Output the [x, y] coordinate of the center of the cell containing the given text.  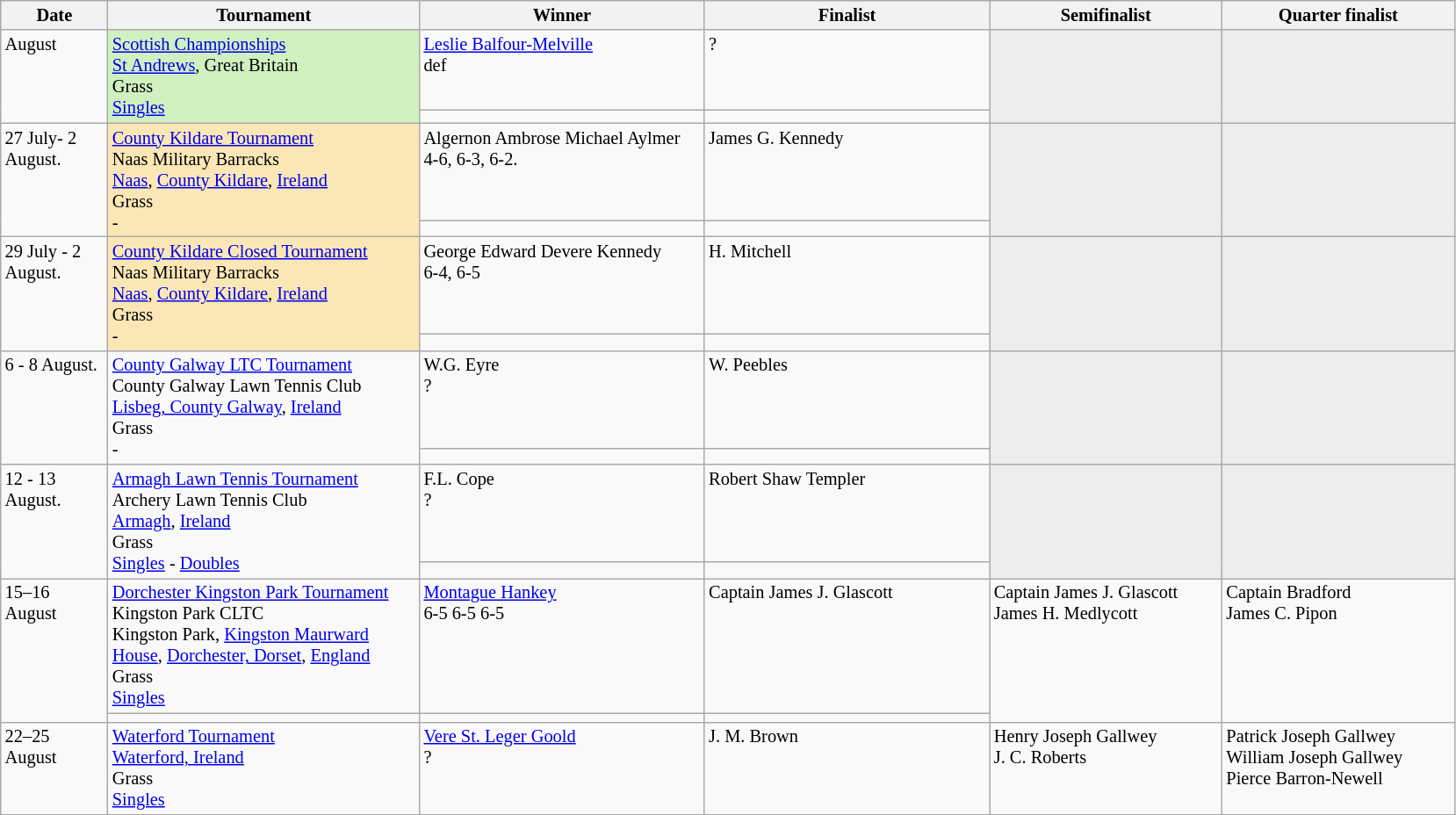
Henry Joseph Gallwey J. C. Roberts [1106, 768]
H. Mitchell [847, 285]
Vere St. Leger Goold? [562, 768]
Armagh Lawn Tennis TournamentArchery Lawn Tennis ClubArmagh, IrelandGrassSingles - Doubles [263, 522]
Patrick Joseph Gallwey William Joseph Gallwey Pierce Barron-Newell [1338, 768]
W.G. Eyre? [562, 399]
29 July - 2 August. [54, 293]
Tournament [263, 15]
Finalist [847, 15]
Quarter finalist [1338, 15]
Semifinalist [1106, 15]
County Kildare Closed TournamentNaas Military BarracksNaas, County Kildare, IrelandGrass - [263, 293]
Date [54, 15]
27 July- 2 August. [54, 180]
Algernon Ambrose Michael Aylmer4-6, 6-3, 6-2. [562, 172]
? [847, 69]
Scottish Championships St Andrews, Great BritainGrass Singles [263, 76]
Robert Shaw Templer [847, 513]
James G. Kennedy [847, 172]
August [54, 76]
W. Peebles [847, 399]
County Galway LTC TournamentCounty Galway Lawn Tennis ClubLisbeg, County Galway, IrelandGrass - [263, 407]
12 - 13 August. [54, 522]
Leslie Balfour-Melville def [562, 69]
15–16 August [54, 650]
22–25 August [54, 768]
Waterford Tournament Waterford, IrelandGrassSingles [263, 768]
Dorchester Kingston Park TournamentKingston Park CLTCKingston Park, Kingston Maurward House, Dorchester, Dorset, EnglandGrass Singles [263, 646]
County Kildare TournamentNaas Military BarracksNaas, County Kildare, IrelandGrass - [263, 180]
Winner [562, 15]
J. M. Brown [847, 768]
Captain James J. Glascott [847, 646]
George Edward Devere Kennedy6-4, 6-5 [562, 285]
Captain James J. Glascott James H. Medlycott [1106, 650]
F.L. Cope ? [562, 513]
6 - 8 August. [54, 407]
Captain Bradford James C. Pipon [1338, 650]
Montague Hankey6-5 6-5 6-5 [562, 646]
